Provide the (x, y) coordinate of the cell's center where the given text is located.  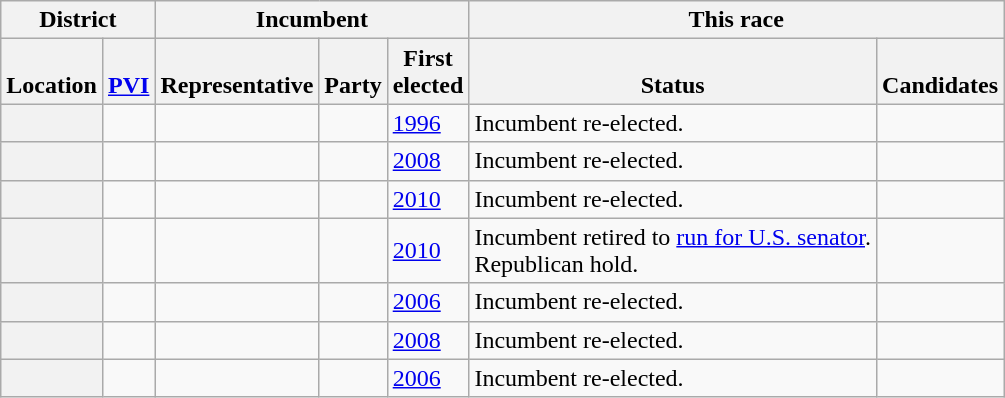
PVI (128, 72)
Party (353, 72)
Incumbent (312, 20)
Location (52, 72)
Status (673, 72)
Candidates (940, 72)
Incumbent retired to run for U.S. senator.Republican hold. (673, 250)
1996 (428, 123)
Firstelected (428, 72)
District (78, 20)
This race (736, 20)
Representative (237, 72)
